Scan for the cell matching the given text and deliver its [x, y] coordinate at center. 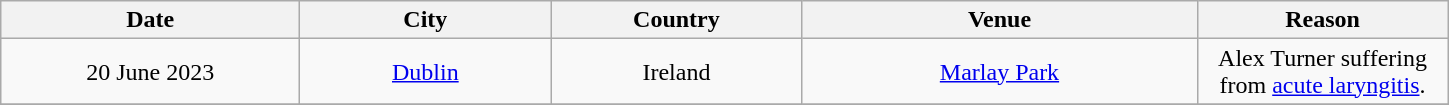
Ireland [676, 72]
20 June 2023 [150, 72]
Date [150, 20]
Reason [1322, 20]
Country [676, 20]
Dublin [426, 72]
Alex Turner suffering from acute laryngitis. [1322, 72]
Marlay Park [1000, 72]
City [426, 20]
Venue [1000, 20]
